Capture the cell that displays the provided text and extract its [x, y] central coordinate. 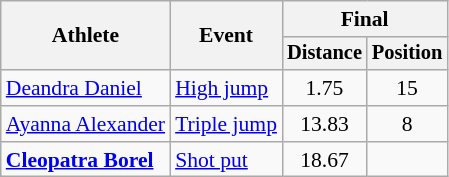
Distance [324, 54]
Triple jump [226, 124]
Final [364, 19]
High jump [226, 88]
Athlete [86, 36]
Deandra Daniel [86, 88]
Ayanna Alexander [86, 124]
8 [407, 124]
15 [407, 88]
1.75 [324, 88]
13.83 [324, 124]
Event [226, 36]
Position [407, 54]
